Return (X, Y) of the center of cell containing provided text 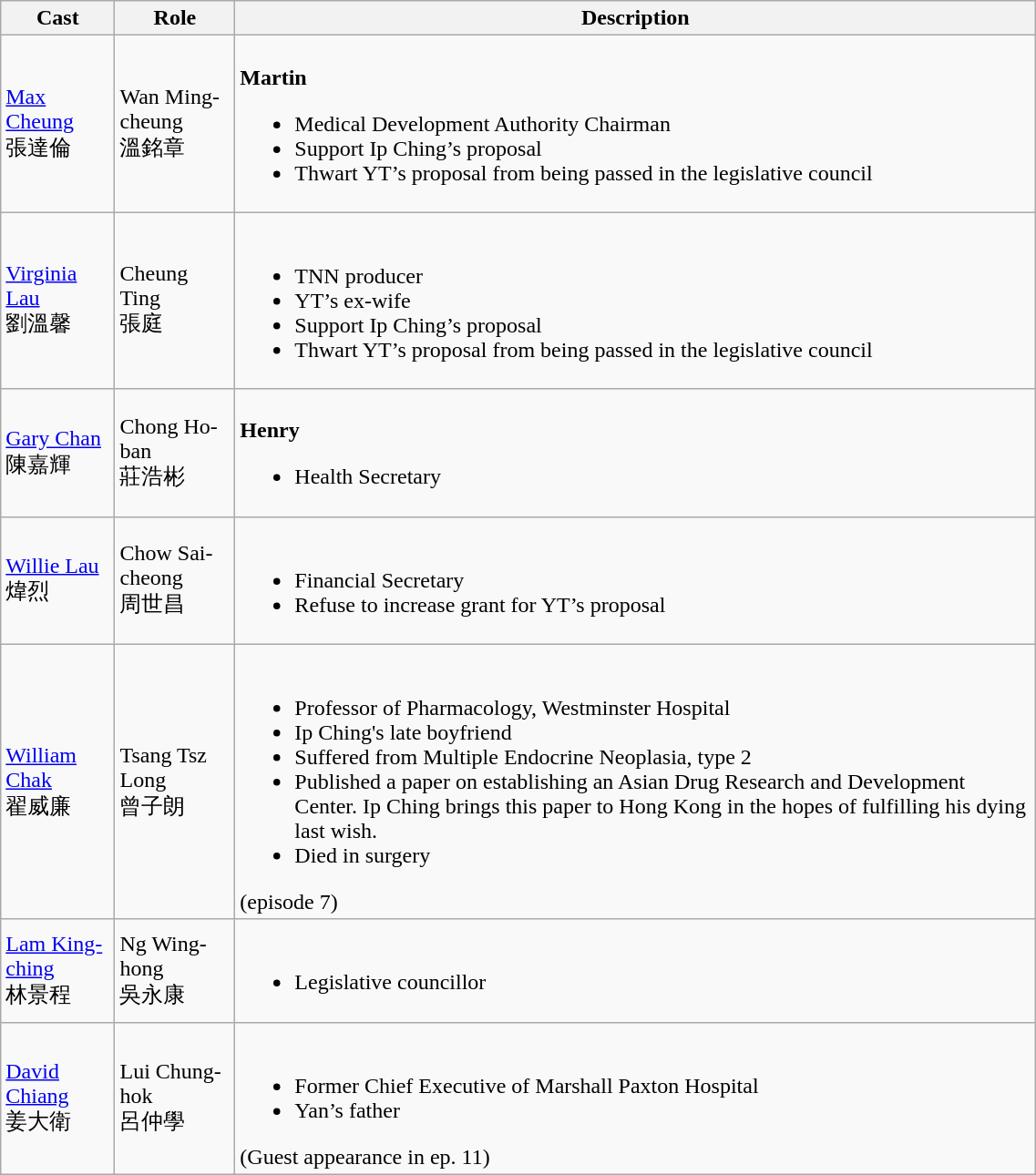
TNN producerYT’s ex-wifeSupport Ip Ching’s proposalThwart YT’s proposal from being passed in the legislative council (636, 301)
Lam King-ching 林景程 (58, 971)
Former Chief Executive of Marshall Paxton HospitalYan’s father(Guest appearance in ep. 11) (636, 1098)
Gary Chan 陳嘉輝 (58, 453)
Role (175, 18)
Chong Ho-ban 莊浩彬 (175, 453)
Cheung Ting 張庭 (175, 301)
Chow Sai-cheong 周世昌 (175, 580)
Max Cheung 張達倫 (58, 124)
Ng Wing-hong 吳永康 (175, 971)
Cast (58, 18)
Financial SecretaryRefuse to increase grant for YT’s proposal (636, 580)
William Chak 翟威廉 (58, 782)
Legislative councillor (636, 971)
Description (636, 18)
MartinMedical Development Authority ChairmanSupport Ip Ching’s proposalThwart YT’s proposal from being passed in the legislative council (636, 124)
HenryHealth Secretary (636, 453)
Tsang Tsz Long 曾子朗 (175, 782)
David Chiang 姜大衛 (58, 1098)
Willie Lau 煒烈 (58, 580)
Virginia Lau 劉溫馨 (58, 301)
Lui Chung-hok 呂仲學 (175, 1098)
Wan Ming-cheung 溫銘章 (175, 124)
